Identify which cell holds the provided text, then report its (x, y) central coordinate. 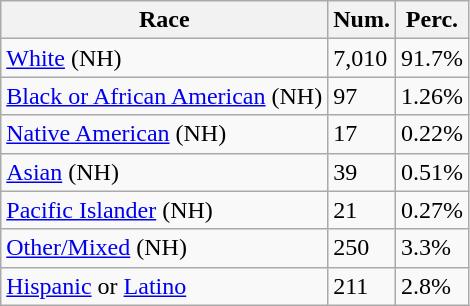
7,010 (362, 58)
Num. (362, 20)
White (NH) (164, 58)
2.8% (432, 286)
Asian (NH) (164, 172)
Black or African American (NH) (164, 96)
39 (362, 172)
1.26% (432, 96)
Native American (NH) (164, 134)
Perc. (432, 20)
0.27% (432, 210)
0.51% (432, 172)
97 (362, 96)
17 (362, 134)
Other/Mixed (NH) (164, 248)
Race (164, 20)
Pacific Islander (NH) (164, 210)
250 (362, 248)
3.3% (432, 248)
211 (362, 286)
91.7% (432, 58)
Hispanic or Latino (164, 286)
0.22% (432, 134)
21 (362, 210)
